Identify which cell holds the provided text, then report its [x, y] central coordinate. 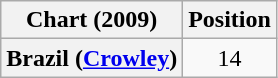
14 [230, 58]
Chart (2009) [92, 20]
Brazil (Crowley) [92, 58]
Position [230, 20]
